For the text-containing cell, return its midpoint in [X, Y] coordinate format. 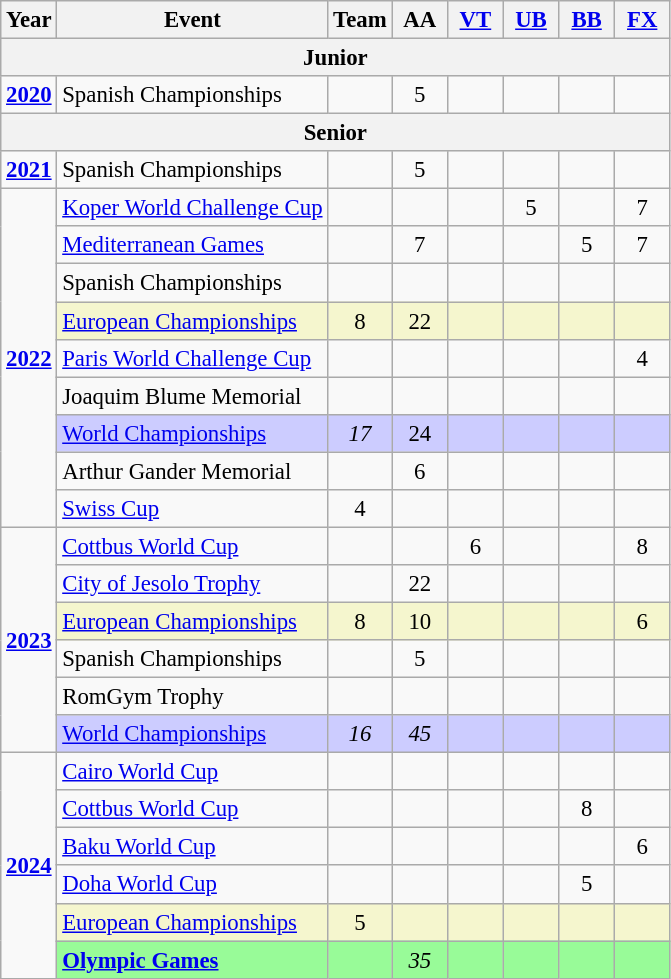
AA [420, 20]
City of Jesolo Trophy [192, 584]
Paris World Challenge Cup [192, 358]
Doha World Cup [192, 885]
2022 [29, 358]
17 [360, 433]
Team [360, 20]
RomGym Trophy [192, 697]
VT [476, 20]
10 [420, 621]
Year [29, 20]
24 [420, 433]
Olympic Games [192, 960]
16 [360, 734]
BB [587, 20]
Junior [336, 58]
Mediterranean Games [192, 245]
UB [531, 20]
2021 [29, 170]
2020 [29, 95]
Swiss Cup [192, 509]
35 [420, 960]
Cairo World Cup [192, 772]
FX [642, 20]
Senior [336, 133]
Arthur Gander Memorial [192, 471]
Koper World Challenge Cup [192, 208]
45 [420, 734]
Joaquim Blume Memorial [192, 396]
Baku World Cup [192, 847]
2023 [29, 640]
2024 [29, 866]
Event [192, 20]
